Provide the [X, Y] coordinate of the cell's center where the given text is located.  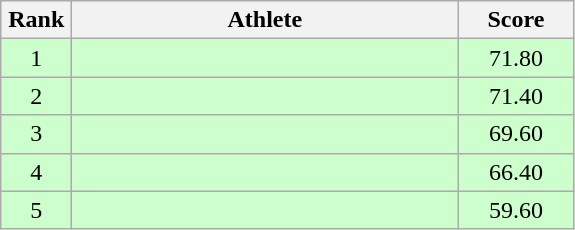
Athlete [265, 20]
66.40 [516, 172]
4 [36, 172]
Rank [36, 20]
3 [36, 134]
59.60 [516, 210]
71.80 [516, 58]
69.60 [516, 134]
2 [36, 96]
1 [36, 58]
71.40 [516, 96]
5 [36, 210]
Score [516, 20]
